Extract the [x, y] coordinate from the center of the cell holding the provided text.  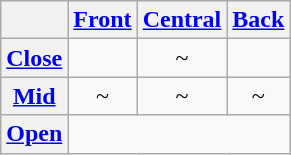
Open [34, 134]
Mid [34, 96]
Close [34, 58]
Front [102, 20]
Central [182, 20]
Back [258, 20]
